Output the (x, y) coordinate of the center of the cell containing the given text.  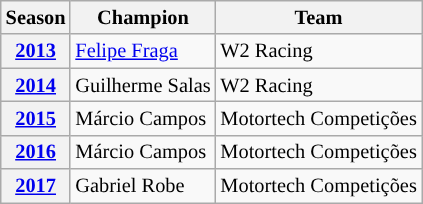
2016 (36, 152)
Season (36, 17)
2013 (36, 51)
2017 (36, 186)
2014 (36, 85)
2015 (36, 118)
Gabriel Robe (142, 186)
Champion (142, 17)
Guilherme Salas (142, 85)
Felipe Fraga (142, 51)
Team (318, 17)
